Search for the cell housing the specified text and yield its [X, Y] center coordinate. 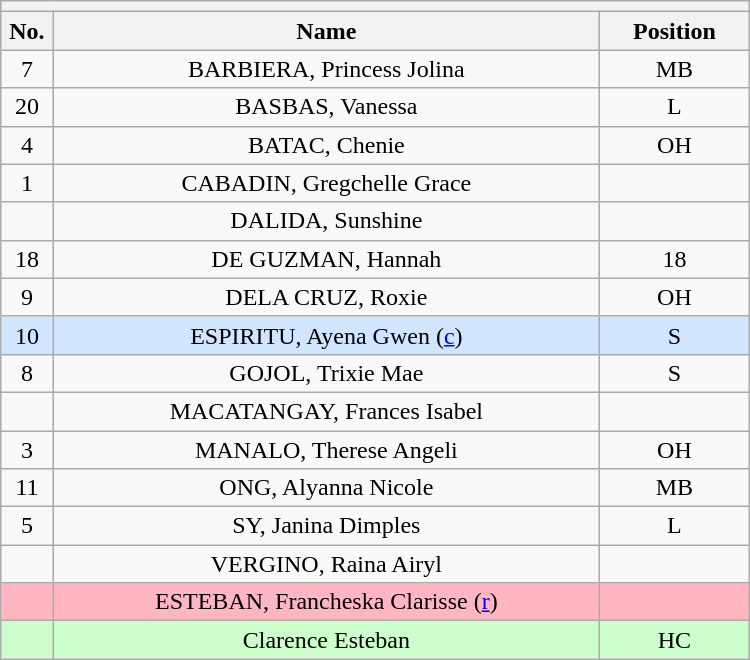
BARBIERA, Princess Jolina [326, 69]
8 [27, 373]
11 [27, 488]
ONG, Alyanna Nicole [326, 488]
Position [675, 31]
1 [27, 183]
BASBAS, Vanessa [326, 107]
Name [326, 31]
HC [675, 640]
BATAC, Chenie [326, 145]
7 [27, 69]
MANALO, Therese Angeli [326, 449]
ESPIRITU, Ayena Gwen (c) [326, 335]
SY, Janina Dimples [326, 526]
MACATANGAY, Frances Isabel [326, 411]
GOJOL, Trixie Mae [326, 373]
4 [27, 145]
DELA CRUZ, Roxie [326, 297]
CABADIN, Gregchelle Grace [326, 183]
10 [27, 335]
3 [27, 449]
DE GUZMAN, Hannah [326, 259]
ESTEBAN, Francheska Clarisse (r) [326, 602]
9 [27, 297]
Clarence Esteban [326, 640]
5 [27, 526]
20 [27, 107]
No. [27, 31]
DALIDA, Sunshine [326, 221]
VERGINO, Raina Airyl [326, 564]
